Extract the (x, y) coordinate from the center of the cell holding the provided text.  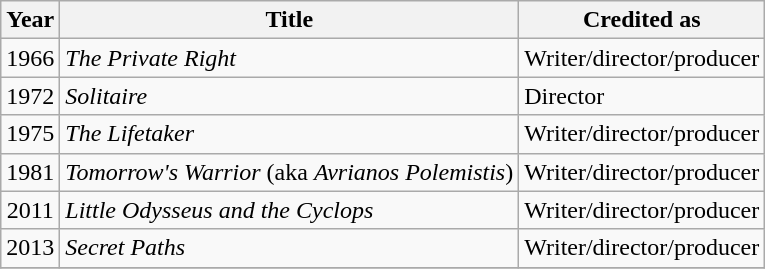
Year (30, 20)
1972 (30, 96)
Little Odysseus and the Cyclops (290, 210)
Director (642, 96)
Solitaire (290, 96)
2011 (30, 210)
2013 (30, 248)
1975 (30, 134)
The Lifetaker (290, 134)
1981 (30, 172)
Secret Paths (290, 248)
The Private Right (290, 58)
Tomorrow's Warrior (aka Avrianos Polemistis) (290, 172)
Title (290, 20)
1966 (30, 58)
Credited as (642, 20)
